Scan for the cell matching the given text and deliver its (X, Y) coordinate at center. 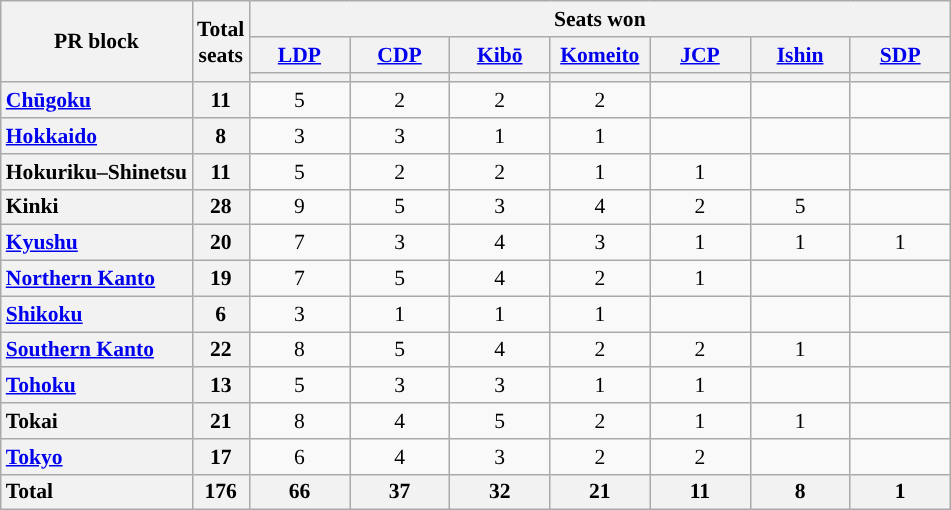
37 (400, 492)
Northern Kanto (96, 279)
Tohoku (96, 386)
17 (220, 457)
Total (96, 492)
SDP (900, 55)
Seats won (600, 19)
CDP (400, 55)
JCP (700, 55)
LDP (299, 55)
Kyushu (96, 243)
PR block (96, 42)
9 (299, 207)
Tokai (96, 421)
Hokuriku–Shinetsu (96, 172)
66 (299, 492)
20 (220, 243)
Ishin (800, 55)
28 (220, 207)
13 (220, 386)
Kibō (500, 55)
176 (220, 492)
19 (220, 279)
Komeito (600, 55)
22 (220, 350)
Tokyo (96, 457)
Southern Kanto (96, 350)
Shikoku (96, 314)
Kinki (96, 207)
32 (500, 492)
Totalseats (220, 42)
Hokkaido (96, 136)
Chūgoku (96, 101)
